Provide the [x, y] coordinate of the cell's center where the given text is located.  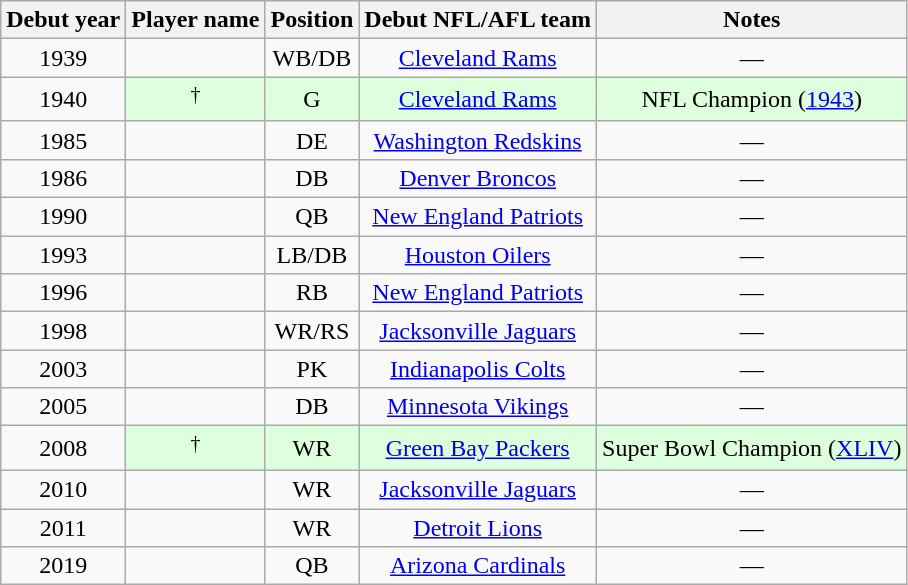
WB/DB [312, 58]
2010 [64, 489]
Green Bay Packers [478, 448]
1998 [64, 331]
RB [312, 293]
G [312, 100]
Debut year [64, 20]
Minnesota Vikings [478, 407]
1985 [64, 140]
2003 [64, 369]
DE [312, 140]
WR/RS [312, 331]
2005 [64, 407]
1993 [64, 255]
Super Bowl Champion (XLIV) [752, 448]
Detroit Lions [478, 528]
Washington Redskins [478, 140]
1986 [64, 178]
1990 [64, 217]
1996 [64, 293]
Indianapolis Colts [478, 369]
Arizona Cardinals [478, 566]
Position [312, 20]
Notes [752, 20]
PK [312, 369]
2019 [64, 566]
2008 [64, 448]
1940 [64, 100]
1939 [64, 58]
Houston Oilers [478, 255]
NFL Champion (1943) [752, 100]
Denver Broncos [478, 178]
LB/DB [312, 255]
Debut NFL/AFL team [478, 20]
2011 [64, 528]
Player name [196, 20]
